Extract the (X, Y) coordinate from the center of the cell holding the provided text.  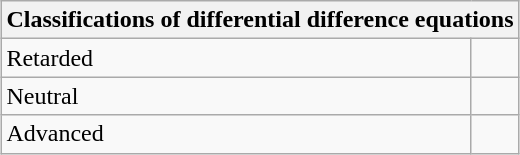
Classifications of differential difference equations (260, 20)
Retarded (236, 58)
Neutral (236, 96)
Advanced (236, 134)
